Return the [X, Y] coordinate for the center point of the cell that contains the specified text.  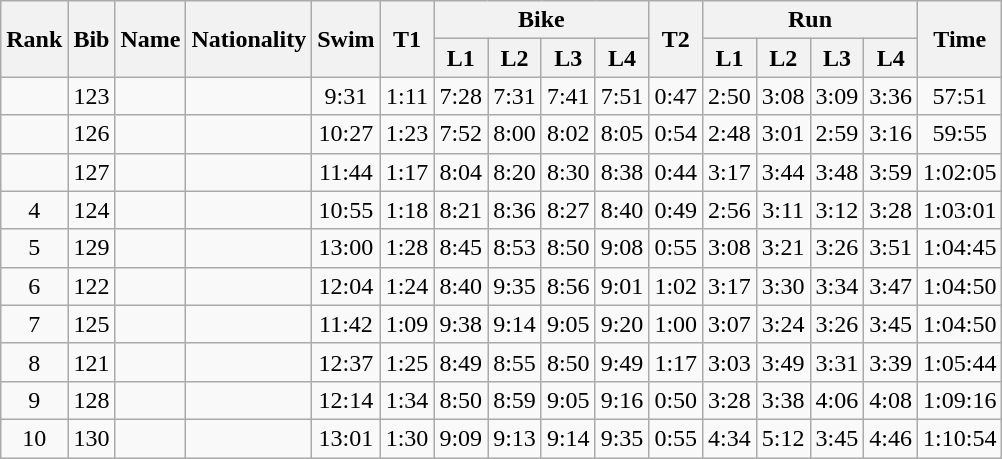
1:10:54 [960, 438]
9 [34, 400]
9:31 [346, 96]
3:16 [891, 134]
3:48 [837, 172]
3:47 [891, 286]
7:28 [461, 96]
Nationality [249, 39]
3:12 [837, 210]
8:30 [568, 172]
121 [92, 362]
125 [92, 324]
1:02:05 [960, 172]
0:50 [676, 400]
6 [34, 286]
Name [150, 39]
T2 [676, 39]
8:02 [568, 134]
3:39 [891, 362]
8 [34, 362]
8:20 [515, 172]
4:08 [891, 400]
0:49 [676, 210]
0:44 [676, 172]
129 [92, 248]
4:46 [891, 438]
1:00 [676, 324]
7:41 [568, 96]
8:49 [461, 362]
1:24 [407, 286]
3:01 [783, 134]
7:31 [515, 96]
Bike [542, 20]
10 [34, 438]
122 [92, 286]
9:16 [622, 400]
8:36 [515, 210]
3:49 [783, 362]
3:24 [783, 324]
8:55 [515, 362]
128 [92, 400]
8:27 [568, 210]
8:21 [461, 210]
8:59 [515, 400]
3:21 [783, 248]
59:55 [960, 134]
1:25 [407, 362]
130 [92, 438]
3:51 [891, 248]
7 [34, 324]
2:59 [837, 134]
11:42 [346, 324]
3:30 [783, 286]
10:55 [346, 210]
9:09 [461, 438]
8:04 [461, 172]
8:53 [515, 248]
T1 [407, 39]
8:45 [461, 248]
0:54 [676, 134]
3:44 [783, 172]
7:52 [461, 134]
9:20 [622, 324]
1:23 [407, 134]
2:56 [730, 210]
1:18 [407, 210]
123 [92, 96]
126 [92, 134]
57:51 [960, 96]
124 [92, 210]
1:03:01 [960, 210]
1:09 [407, 324]
1:09:16 [960, 400]
9:01 [622, 286]
8:56 [568, 286]
7:51 [622, 96]
8:00 [515, 134]
3:03 [730, 362]
3:09 [837, 96]
3:38 [783, 400]
3:07 [730, 324]
2:48 [730, 134]
9:49 [622, 362]
4:06 [837, 400]
1:04:45 [960, 248]
3:34 [837, 286]
3:11 [783, 210]
9:13 [515, 438]
127 [92, 172]
1:28 [407, 248]
1:30 [407, 438]
3:36 [891, 96]
1:11 [407, 96]
Time [960, 39]
3:31 [837, 362]
1:05:44 [960, 362]
Bib [92, 39]
11:44 [346, 172]
4:34 [730, 438]
4 [34, 210]
12:14 [346, 400]
5:12 [783, 438]
8:05 [622, 134]
9:38 [461, 324]
3:59 [891, 172]
0:47 [676, 96]
1:34 [407, 400]
10:27 [346, 134]
13:00 [346, 248]
9:08 [622, 248]
8:38 [622, 172]
Run [810, 20]
12:37 [346, 362]
5 [34, 248]
Swim [346, 39]
2:50 [730, 96]
Rank [34, 39]
12:04 [346, 286]
1:02 [676, 286]
13:01 [346, 438]
